Identify which cell holds the provided text, then report its (X, Y) central coordinate. 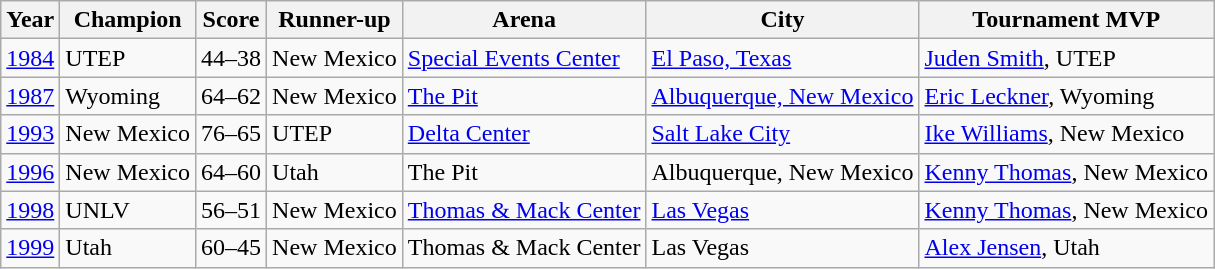
City (782, 20)
Runner-up (335, 20)
Special Events Center (524, 58)
Alex Jensen, Utah (1066, 248)
76–65 (232, 134)
1984 (30, 58)
44–38 (232, 58)
1996 (30, 172)
Salt Lake City (782, 134)
1998 (30, 210)
Wyoming (128, 96)
Arena (524, 20)
Champion (128, 20)
Score (232, 20)
60–45 (232, 248)
1987 (30, 96)
Ike Williams, New Mexico (1066, 134)
Juden Smith, UTEP (1066, 58)
El Paso, Texas (782, 58)
56–51 (232, 210)
Eric Leckner, Wyoming (1066, 96)
Year (30, 20)
Delta Center (524, 134)
1993 (30, 134)
64–60 (232, 172)
1999 (30, 248)
64–62 (232, 96)
UNLV (128, 210)
Tournament MVP (1066, 20)
